Detect which cell encompasses the target text, then output its (X, Y) center coordinate. 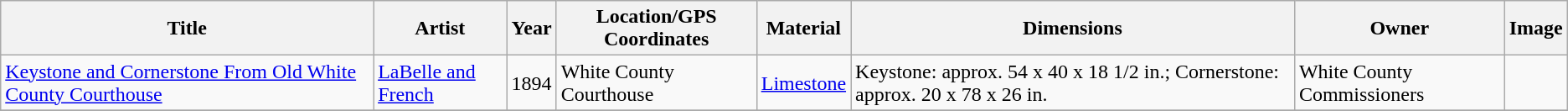
Year (531, 29)
1894 (531, 82)
Location/GPS Coordinates (657, 29)
Material (803, 29)
Limestone (803, 82)
Image (1536, 29)
Artist (441, 29)
LaBelle and French (441, 82)
Keystone: approx. 54 x 40 x 18 1/2 in.; Cornerstone: approx. 20 x 78 x 26 in. (1073, 82)
Owner (1399, 29)
Title (188, 29)
Keystone and Cornerstone From Old White County Courthouse (188, 82)
White County Commissioners (1399, 82)
White County Courthouse (657, 82)
Dimensions (1073, 29)
